Scan for the cell matching the given text and deliver its [x, y] coordinate at center. 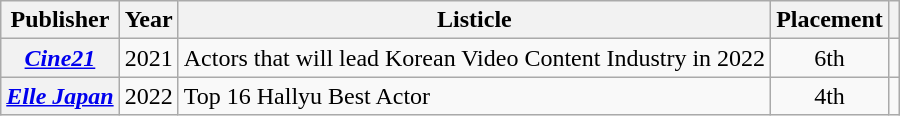
6th [830, 58]
Placement [830, 20]
Cine21 [60, 58]
2022 [148, 96]
Publisher [60, 20]
Listicle [474, 20]
4th [830, 96]
Top 16 Hallyu Best Actor [474, 96]
Elle Japan [60, 96]
Actors that will lead Korean Video Content Industry in 2022 [474, 58]
Year [148, 20]
2021 [148, 58]
